Provide the (x, y) coordinate of the cell's center where the given text is located.  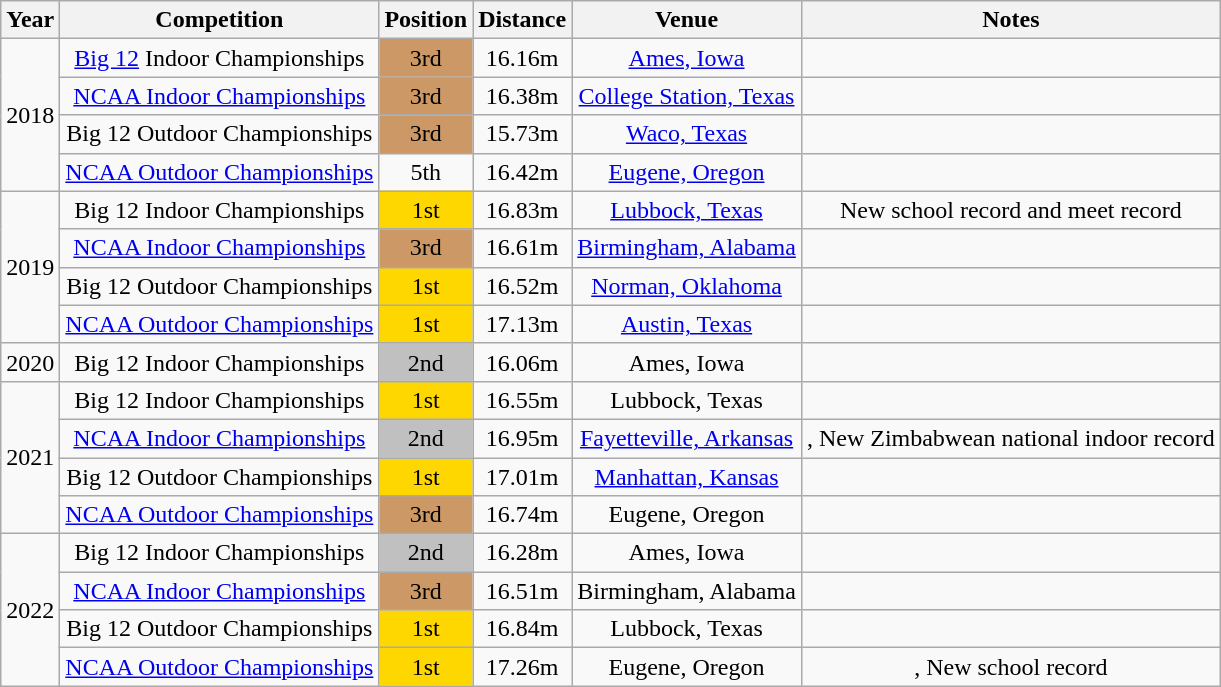
16.52m (522, 286)
Austin, Texas (687, 324)
2020 (30, 362)
16.06m (522, 362)
Notes (1010, 20)
2021 (30, 457)
16.74m (522, 515)
, New Zimbabwean national indoor record (1010, 438)
Competition (220, 20)
16.51m (522, 591)
16.42m (522, 172)
16.84m (522, 629)
2022 (30, 610)
Norman, Oklahoma (687, 286)
, New school record (1010, 667)
16.16m (522, 58)
16.83m (522, 210)
17.13m (522, 324)
5th (426, 172)
Manhattan, Kansas (687, 477)
College Station, Texas (687, 96)
16.95m (522, 438)
17.26m (522, 667)
New school record and meet record (1010, 210)
16.28m (522, 553)
Year (30, 20)
2018 (30, 115)
15.73m (522, 134)
Distance (522, 20)
16.55m (522, 400)
Waco, Texas (687, 134)
Fayetteville, Arkansas (687, 438)
16.38m (522, 96)
Venue (687, 20)
2019 (30, 267)
Position (426, 20)
16.61m (522, 248)
17.01m (522, 477)
